Locate the cell with the specified text and output its (x, y) center coordinate. 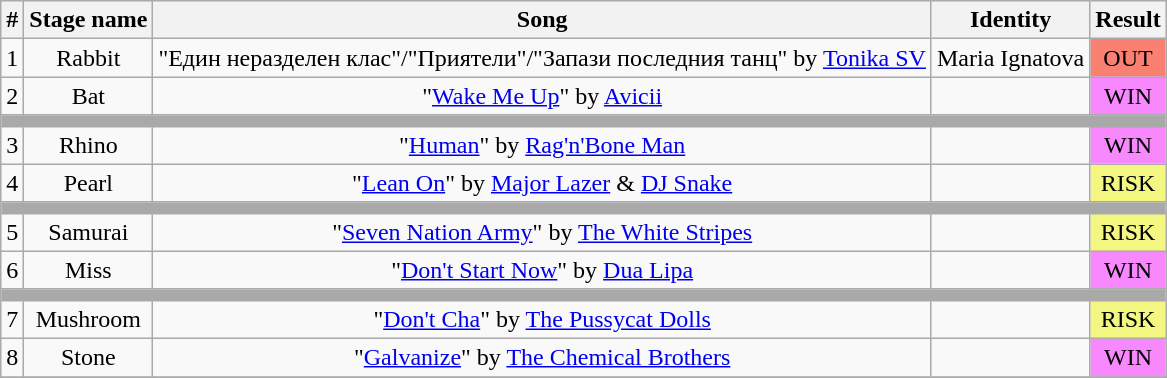
3 (12, 145)
Samurai (88, 232)
Stage name (88, 20)
"Wake Me Up" by Avicii (542, 96)
Stone (88, 357)
"Lean On" by Major Lazer & DJ Snake (542, 183)
"Don't Start Now" by Dua Lipa (542, 270)
Song (542, 20)
"Един неразделен клас"/"Приятели"/"Запази последния танц" by Tonika SV (542, 58)
8 (12, 357)
"Human" by Rag'n'Bone Man (542, 145)
# (12, 20)
"Don't Cha" by The Pussycat Dolls (542, 319)
Identity (1010, 20)
Mushroom (88, 319)
Rabbit (88, 58)
2 (12, 96)
"Seven Nation Army" by The White Stripes (542, 232)
Pearl (88, 183)
4 (12, 183)
Maria Ignatova (1010, 58)
OUT (1128, 58)
Bat (88, 96)
"Galvanize" by The Chemical Brothers (542, 357)
Miss (88, 270)
5 (12, 232)
6 (12, 270)
7 (12, 319)
1 (12, 58)
Rhino (88, 145)
Result (1128, 20)
